Capture the cell that displays the provided text and extract its [x, y] central coordinate. 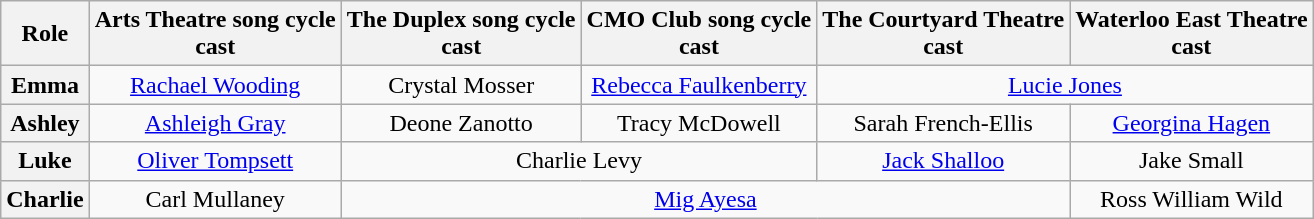
Ross William Wild [1192, 199]
Tracy McDowell [699, 123]
Oliver Tompsett [215, 161]
Role [45, 34]
Rebecca Faulkenberry [699, 85]
The Courtyard Theatrecast [944, 34]
Ashleigh Gray [215, 123]
Carl Mullaney [215, 199]
Luke [45, 161]
Georgina Hagen [1192, 123]
The Duplex song cyclecast [461, 34]
Charlie [45, 199]
Lucie Jones [1065, 85]
Ashley [45, 123]
Jack Shalloo [944, 161]
Arts Theatre song cyclecast [215, 34]
Charlie Levy [578, 161]
Crystal Mosser [461, 85]
Deone Zanotto [461, 123]
CMO Club song cyclecast [699, 34]
Emma [45, 85]
Sarah French-Ellis [944, 123]
Rachael Wooding [215, 85]
Jake Small [1192, 161]
Mig Ayesa [705, 199]
Waterloo East Theatrecast [1192, 34]
